For the text-containing cell, return its midpoint in (X, Y) coordinate format. 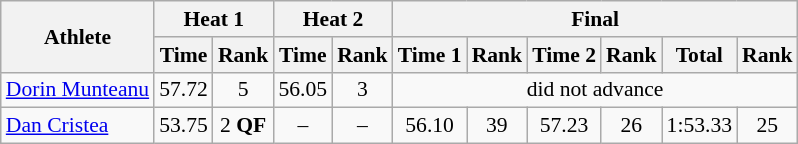
Heat 2 (332, 19)
2 QF (244, 126)
25 (768, 126)
56.05 (302, 90)
Final (596, 19)
57.72 (184, 90)
53.75 (184, 126)
Total (700, 55)
Time 2 (564, 55)
Dorin Munteanu (78, 90)
1:53.33 (700, 126)
3 (362, 90)
57.23 (564, 126)
Time 1 (430, 55)
Athlete (78, 36)
Dan Cristea (78, 126)
56.10 (430, 126)
did not advance (596, 90)
5 (244, 90)
Heat 1 (214, 19)
39 (498, 126)
26 (632, 126)
